Scan for the cell matching the given text and deliver its (x, y) coordinate at center. 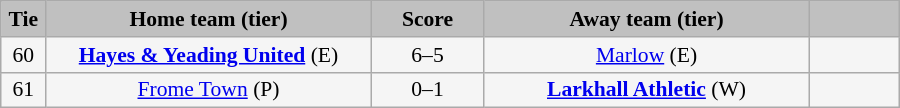
Home team (tier) (209, 19)
Tie (24, 19)
Larkhall Athletic (W) (647, 90)
Hayes & Yeading United (E) (209, 55)
6–5 (427, 55)
Score (427, 19)
Marlow (E) (647, 55)
0–1 (427, 90)
Away team (tier) (647, 19)
60 (24, 55)
61 (24, 90)
Frome Town (P) (209, 90)
